Return the (X, Y) coordinate for the center point of the cell that contains the specified text.  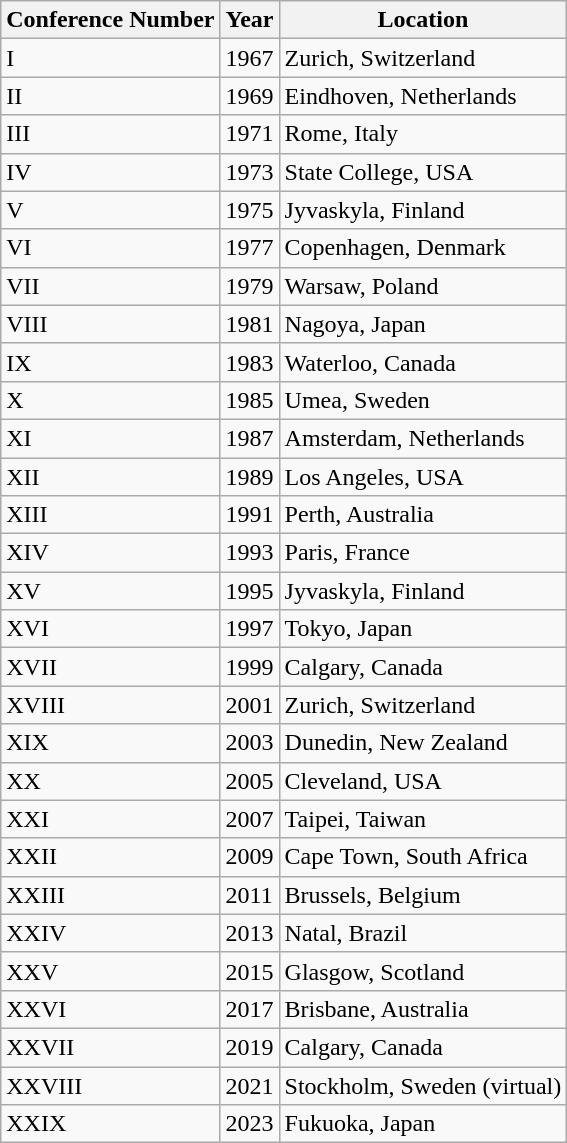
II (110, 96)
State College, USA (423, 172)
III (110, 134)
Eindhoven, Netherlands (423, 96)
1985 (250, 400)
XIX (110, 743)
Perth, Australia (423, 515)
Dunedin, New Zealand (423, 743)
2023 (250, 1124)
Rome, Italy (423, 134)
2003 (250, 743)
XVIII (110, 705)
Waterloo, Canada (423, 362)
XXVIII (110, 1085)
Copenhagen, Denmark (423, 248)
1981 (250, 324)
1979 (250, 286)
XV (110, 591)
1991 (250, 515)
Cape Town, South Africa (423, 857)
1995 (250, 591)
1983 (250, 362)
Year (250, 20)
Brussels, Belgium (423, 895)
XXIV (110, 933)
Natal, Brazil (423, 933)
1989 (250, 477)
XXVI (110, 1009)
XXI (110, 819)
XIII (110, 515)
Taipei, Taiwan (423, 819)
Brisbane, Australia (423, 1009)
2017 (250, 1009)
1975 (250, 210)
1977 (250, 248)
Cleveland, USA (423, 781)
Stockholm, Sweden (virtual) (423, 1085)
2019 (250, 1047)
2021 (250, 1085)
XXV (110, 971)
IV (110, 172)
Tokyo, Japan (423, 629)
VIII (110, 324)
1997 (250, 629)
1999 (250, 667)
XXII (110, 857)
Amsterdam, Netherlands (423, 438)
1971 (250, 134)
2015 (250, 971)
2001 (250, 705)
Paris, France (423, 553)
VII (110, 286)
VI (110, 248)
1993 (250, 553)
Fukuoka, Japan (423, 1124)
XIV (110, 553)
XVII (110, 667)
V (110, 210)
2009 (250, 857)
2005 (250, 781)
2007 (250, 819)
Location (423, 20)
XX (110, 781)
Warsaw, Poland (423, 286)
1969 (250, 96)
Los Angeles, USA (423, 477)
XVI (110, 629)
XXVII (110, 1047)
X (110, 400)
2013 (250, 933)
1973 (250, 172)
XXIX (110, 1124)
XXIII (110, 895)
Nagoya, Japan (423, 324)
1967 (250, 58)
IX (110, 362)
1987 (250, 438)
I (110, 58)
Glasgow, Scotland (423, 971)
2011 (250, 895)
Conference Number (110, 20)
XI (110, 438)
XII (110, 477)
Umea, Sweden (423, 400)
